Locate the cell with the specified text and output its (X, Y) center coordinate. 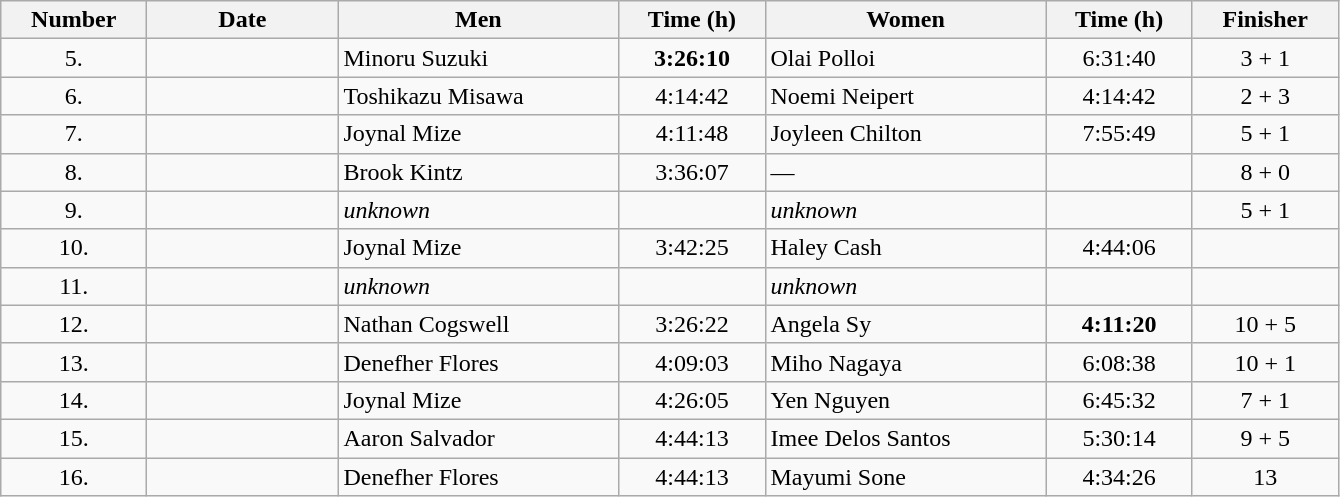
Men (478, 20)
8. (74, 172)
6:31:40 (1119, 58)
5:30:14 (1119, 438)
7 + 1 (1265, 400)
4:44:06 (1119, 248)
Yen Nguyen (906, 400)
7:55:49 (1119, 134)
Brook Kintz (478, 172)
Angela Sy (906, 324)
Haley Cash (906, 248)
4:11:48 (692, 134)
Aaron Salvador (478, 438)
6:08:38 (1119, 362)
3:36:07 (692, 172)
16. (74, 477)
4:11:20 (1119, 324)
Women (906, 20)
9 + 5 (1265, 438)
3 + 1 (1265, 58)
14. (74, 400)
Olai Polloi (906, 58)
9. (74, 210)
12. (74, 324)
3:26:10 (692, 58)
Joyleen Chilton (906, 134)
Mayumi Sone (906, 477)
— (906, 172)
Minoru Suzuki (478, 58)
15. (74, 438)
4:26:05 (692, 400)
4:09:03 (692, 362)
Number (74, 20)
10. (74, 248)
Nathan Cogswell (478, 324)
13 (1265, 477)
10 + 5 (1265, 324)
3:26:22 (692, 324)
4:34:26 (1119, 477)
Toshikazu Misawa (478, 96)
3:42:25 (692, 248)
Miho Nagaya (906, 362)
Noemi Neipert (906, 96)
Imee Delos Santos (906, 438)
11. (74, 286)
2 + 3 (1265, 96)
5. (74, 58)
13. (74, 362)
6. (74, 96)
10 + 1 (1265, 362)
Date (242, 20)
6:45:32 (1119, 400)
Finisher (1265, 20)
8 + 0 (1265, 172)
7. (74, 134)
